Provide the [X, Y] coordinate of the cell's center where the given text is located.  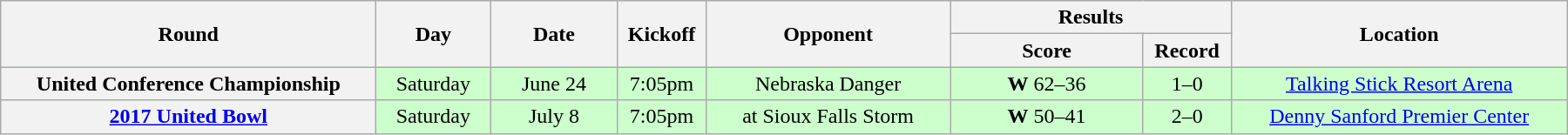
Kickoff [662, 34]
Talking Stick Resort Arena [1399, 84]
W 62–36 [1047, 84]
W 50–41 [1047, 117]
Score [1047, 51]
Nebraska Danger [828, 84]
United Conference Championship [188, 84]
2–0 [1186, 117]
Denny Sanford Premier Center [1399, 117]
at Sioux Falls Storm [828, 117]
July 8 [554, 117]
1–0 [1186, 84]
2017 United Bowl [188, 117]
Record [1186, 51]
Day [434, 34]
Date [554, 34]
Opponent [828, 34]
Results [1091, 17]
Round [188, 34]
Location [1399, 34]
June 24 [554, 84]
